Output the (x, y) coordinate of the center of the cell containing the given text.  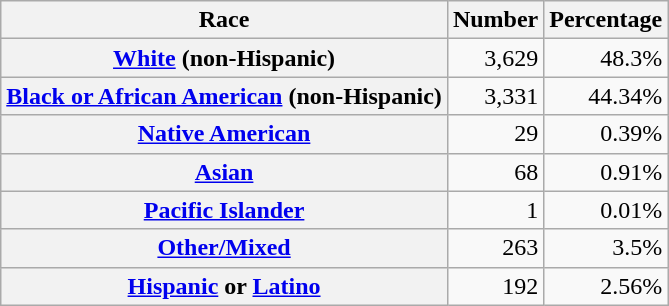
Number (495, 20)
Black or African American (non-Hispanic) (224, 96)
0.91% (606, 172)
48.3% (606, 58)
192 (495, 286)
29 (495, 134)
Hispanic or Latino (224, 286)
Asian (224, 172)
3.5% (606, 248)
0.01% (606, 210)
Percentage (606, 20)
0.39% (606, 134)
263 (495, 248)
3,629 (495, 58)
2.56% (606, 286)
Race (224, 20)
White (non-Hispanic) (224, 58)
68 (495, 172)
Other/Mixed (224, 248)
3,331 (495, 96)
Pacific Islander (224, 210)
44.34% (606, 96)
1 (495, 210)
Native American (224, 134)
